Provide the (X, Y) coordinate of the cell's center where the given text is located.  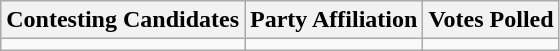
Votes Polled (491, 20)
Party Affiliation (334, 20)
Contesting Candidates (123, 20)
